Identify which cell holds the provided text, then report its (x, y) central coordinate. 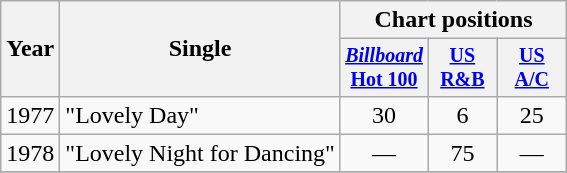
30 (384, 115)
"Lovely Night for Dancing" (200, 153)
Single (200, 49)
25 (532, 115)
75 (462, 153)
Chart positions (453, 20)
1977 (30, 115)
6 (462, 115)
"Lovely Day" (200, 115)
1978 (30, 153)
Billboard Hot 100 (384, 68)
USR&B (462, 68)
USA/C (532, 68)
Year (30, 49)
